Capture the cell that displays the provided text and extract its (x, y) central coordinate. 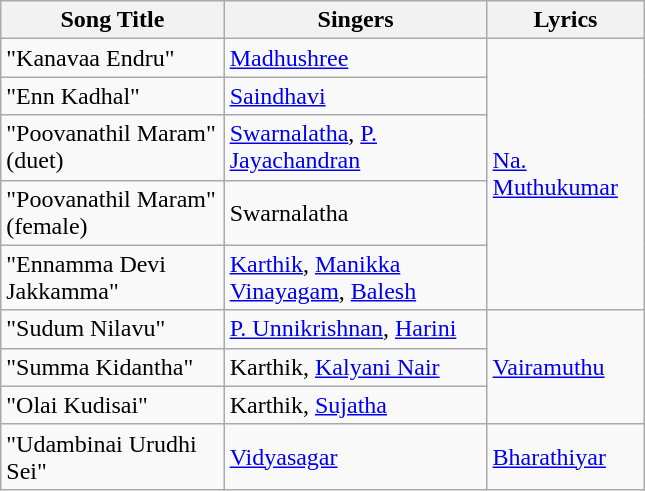
Karthik, Manikka Vinayagam, Balesh (356, 278)
Vidyasagar (356, 456)
Na. Muthukumar (566, 174)
"Ennamma Devi Jakkamma" (112, 278)
Vairamuthu (566, 367)
"Udambinai Urudhi Sei" (112, 456)
"Poovanathil Maram" (female) (112, 212)
"Olai Kudisai" (112, 405)
Swarnalatha, P. Jayachandran (356, 148)
Karthik, Kalyani Nair (356, 367)
"Kanavaa Endru" (112, 58)
"Sudum Nilavu" (112, 329)
Saindhavi (356, 96)
Singers (356, 20)
Madhushree (356, 58)
Bharathiyar (566, 456)
"Poovanathil Maram" (duet) (112, 148)
Swarnalatha (356, 212)
"Summa Kidantha" (112, 367)
Karthik, Sujatha (356, 405)
Lyrics (566, 20)
"Enn Kadhal" (112, 96)
P. Unnikrishnan, Harini (356, 329)
Song Title (112, 20)
